Capture the cell that displays the provided text and extract its [x, y] central coordinate. 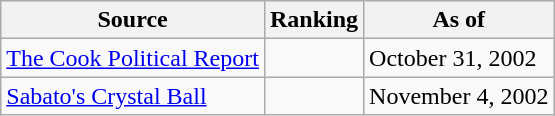
The Cook Political Report [133, 58]
Source [133, 20]
November 4, 2002 [459, 96]
Ranking [314, 20]
As of [459, 20]
Sabato's Crystal Ball [133, 96]
October 31, 2002 [459, 58]
